Return the (X, Y) coordinate for the center point of the cell that contains the specified text.  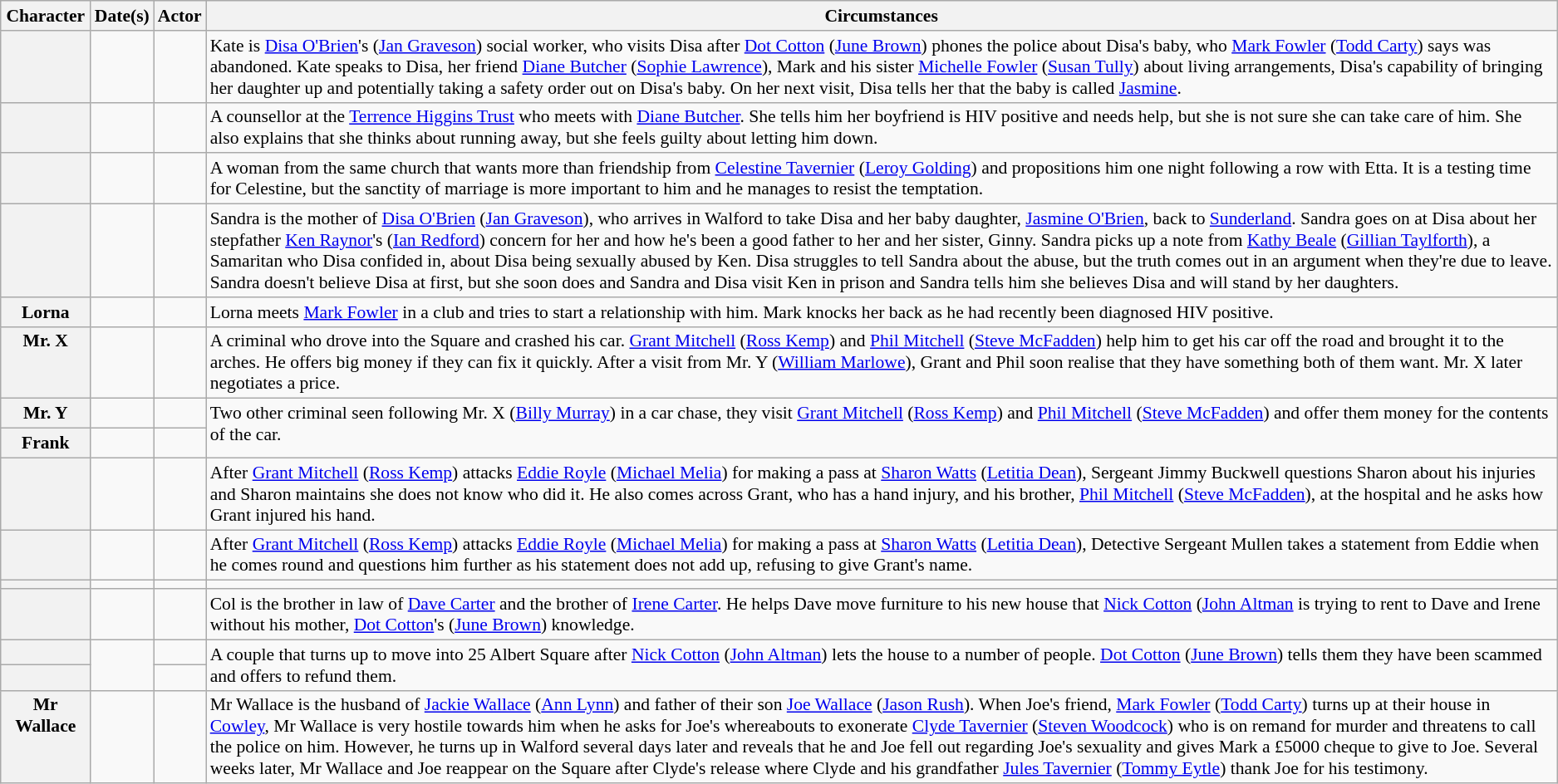
Mr. Y (46, 414)
Circumstances (882, 16)
Date(s) (122, 16)
Frank (46, 443)
Lorna meets Mark Fowler in a club and tries to start a relationship with him. Mark knocks her back as he had recently been diagnosed HIV positive. (882, 312)
Mr. X (46, 362)
Character (46, 16)
Actor (179, 16)
Mr Wallace (46, 737)
Lorna (46, 312)
